For the text-containing cell, return its midpoint in [x, y] coordinate format. 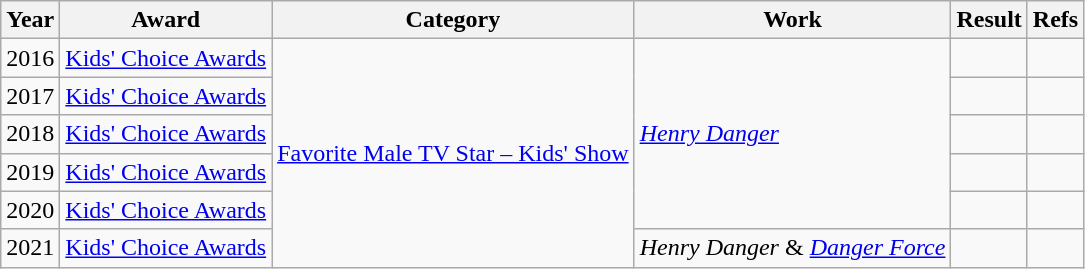
Category [453, 20]
2019 [30, 172]
2020 [30, 210]
Favorite Male TV Star – Kids' Show [453, 153]
Refs [1055, 20]
Year [30, 20]
2016 [30, 58]
2017 [30, 96]
Result [989, 20]
2021 [30, 248]
2018 [30, 134]
Work [792, 20]
Henry Danger [792, 134]
Award [166, 20]
Henry Danger & Danger Force [792, 248]
